Determine the [x, y] coordinate at the center of the cell enclosing the given text.  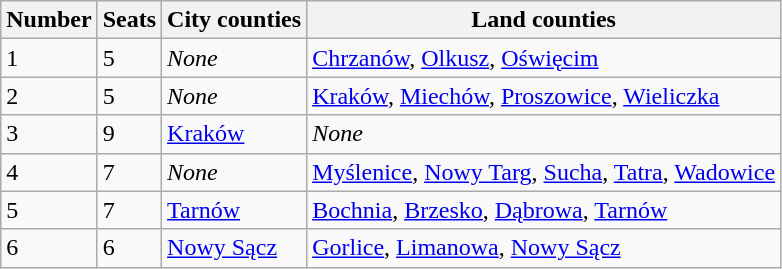
Land counties [544, 20]
9 [129, 134]
4 [49, 172]
Kraków, Miechów, Proszowice, Wieliczka [544, 96]
Bochnia, Brzesko, Dąbrowa, Tarnów [544, 210]
3 [49, 134]
Number [49, 20]
Chrzanów, Olkusz, Oświęcim [544, 58]
City counties [234, 20]
1 [49, 58]
Nowy Sącz [234, 248]
Tarnów [234, 210]
Gorlice, Limanowa, Nowy Sącz [544, 248]
Seats [129, 20]
Myślenice, Nowy Targ, Sucha, Tatra, Wadowice [544, 172]
Kraków [234, 134]
2 [49, 96]
